Determine the [X, Y] coordinate at the center of the cell enclosing the given text.  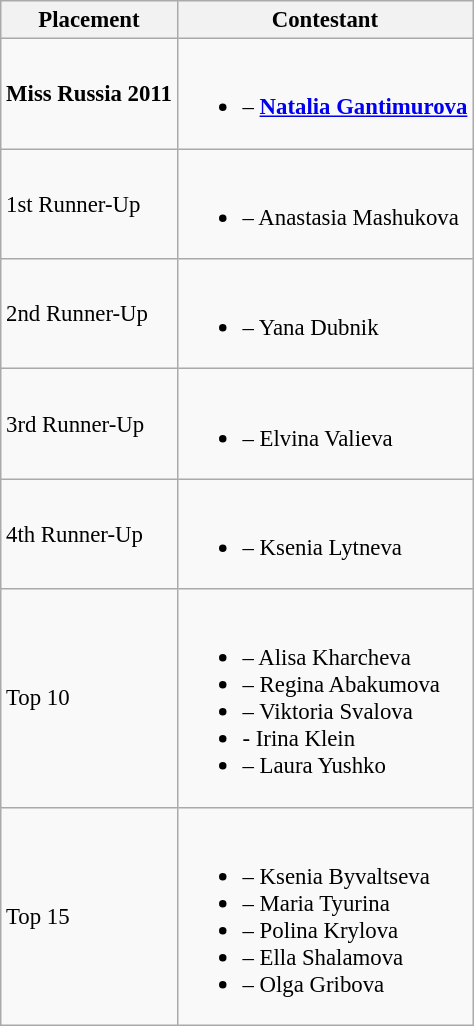
– Ksenia Byvaltseva – Maria Tyurina – Polina Krylova – Ella Shalamova – Olga Gribova [324, 916]
Top 15 [89, 916]
Top 10 [89, 698]
2nd Runner-Up [89, 314]
4th Runner-Up [89, 534]
– Elvina Valieva [324, 424]
– Natalia Gantimurova [324, 94]
– Anastasia Mashukova [324, 204]
Contestant [324, 20]
1st Runner-Up [89, 204]
Miss Russia 2011 [89, 94]
Placement [89, 20]
– Yana Dubnik [324, 314]
– Ksenia Lytneva [324, 534]
– Alisa Kharcheva – Regina Abakumova – Viktoria Svalova - Irina Klein – Laura Yushko [324, 698]
3rd Runner-Up [89, 424]
